Capture the cell that displays the provided text and extract its [x, y] central coordinate. 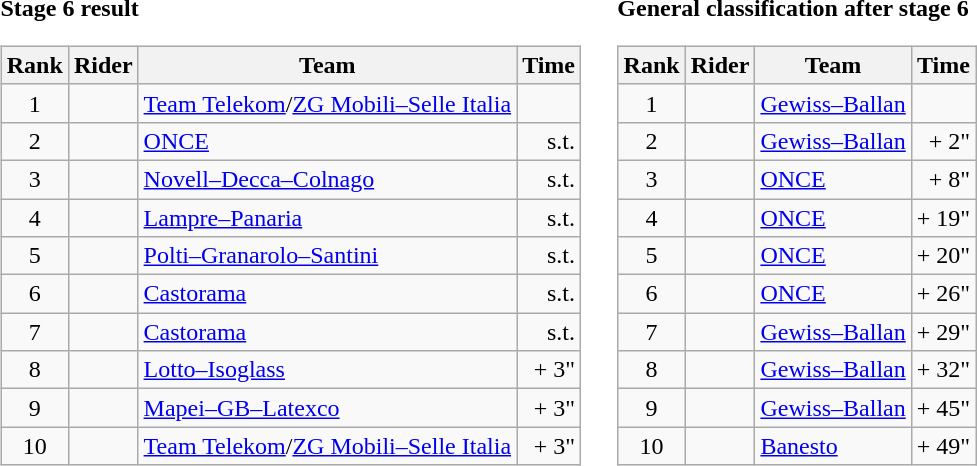
Polti–Granarolo–Santini [328, 256]
+ 20" [943, 256]
Mapei–GB–Latexco [328, 408]
Banesto [833, 446]
+ 8" [943, 179]
+ 29" [943, 332]
+ 32" [943, 370]
Lotto–Isoglass [328, 370]
+ 2" [943, 141]
+ 45" [943, 408]
+ 26" [943, 294]
+ 19" [943, 217]
Lampre–Panaria [328, 217]
+ 49" [943, 446]
Novell–Decca–Colnago [328, 179]
